Pinpoint the cell where the given text exists, returning its (X, Y) midpoint coordinate. 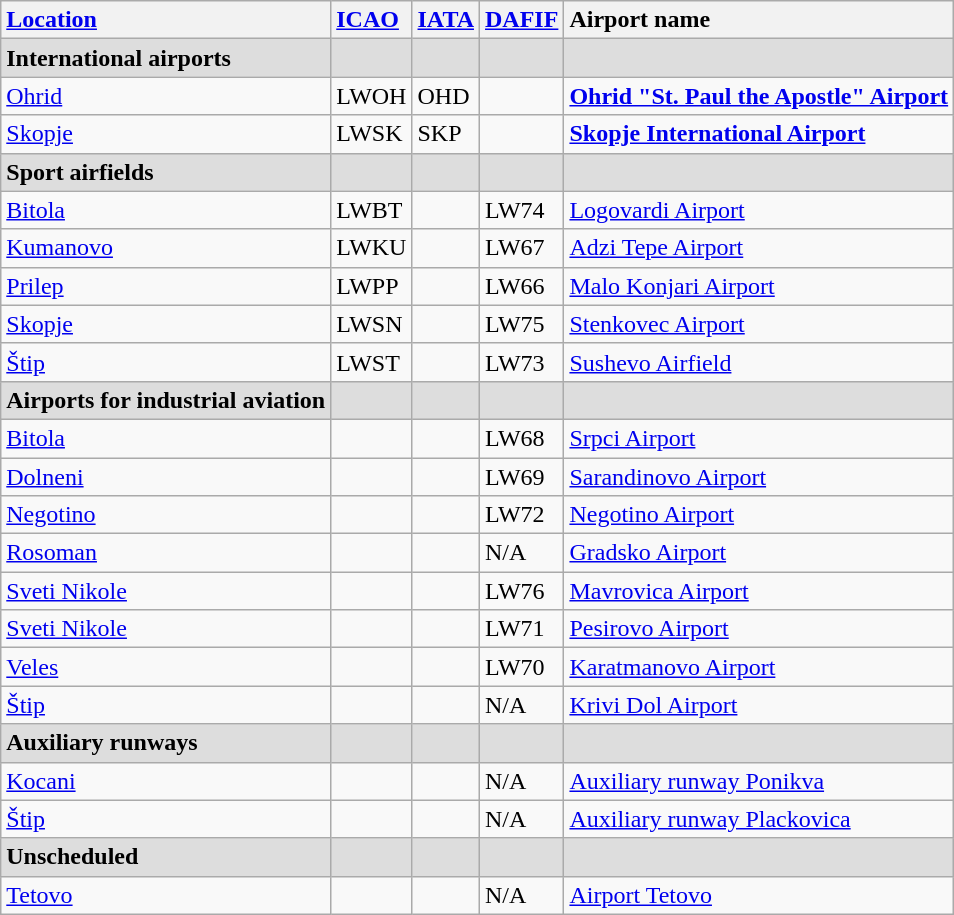
Tetovo (166, 895)
Karatmanovo Airport (759, 667)
LWST (372, 362)
LW73 (522, 362)
ICAO (372, 20)
LWBT (372, 210)
LW75 (522, 324)
LW74 (522, 210)
Pesirovo Airport (759, 629)
SKP (446, 134)
LW72 (522, 515)
Kumanovo (166, 248)
Airport Tetovo (759, 895)
LW69 (522, 477)
Sarandinovo Airport (759, 477)
Krivi Dol Airport (759, 705)
LWPP (372, 286)
Ohrid "St. Paul the Apostle" Airport (759, 96)
LWOH (372, 96)
Srpci Airport (759, 438)
Prilep (166, 286)
Gradsko Airport (759, 553)
Auxiliary runway Plackovica (759, 819)
Logovardi Airport (759, 210)
Airports for industrial aviation (166, 400)
Negotino (166, 515)
Sport airfields (166, 172)
LW66 (522, 286)
LWSK (372, 134)
Negotino Airport (759, 515)
LWKU (372, 248)
Stenkovec Airport (759, 324)
Location (166, 20)
Kocani (166, 781)
LWSN (372, 324)
LW67 (522, 248)
LW71 (522, 629)
Dolneni (166, 477)
OHD (446, 96)
LW68 (522, 438)
LW76 (522, 591)
IATA (446, 20)
Airport name (759, 20)
Veles (166, 667)
Adzi Tepe Airport (759, 248)
Rosoman (166, 553)
Malo Konjari Airport (759, 286)
Unscheduled (166, 857)
Auxiliary runways (166, 743)
DAFIF (522, 20)
LW70 (522, 667)
Auxiliary runway Ponikva (759, 781)
Skopje International Airport (759, 134)
Mavrovica Airport (759, 591)
International airports (166, 58)
Ohrid (166, 96)
Sushevo Airfield (759, 362)
